Scan for the cell matching the given text and deliver its [x, y] coordinate at center. 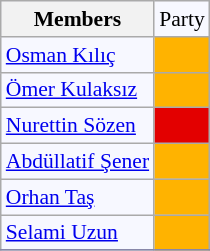
Abdüllatif Şener [78, 162]
Orhan Taş [78, 197]
Osman Kılıç [78, 55]
Party [182, 19]
Members [78, 19]
Nurettin Sözen [78, 126]
Ömer Kulaksız [78, 90]
Selami Uzun [78, 233]
